For the text-containing cell, return its midpoint in [X, Y] coordinate format. 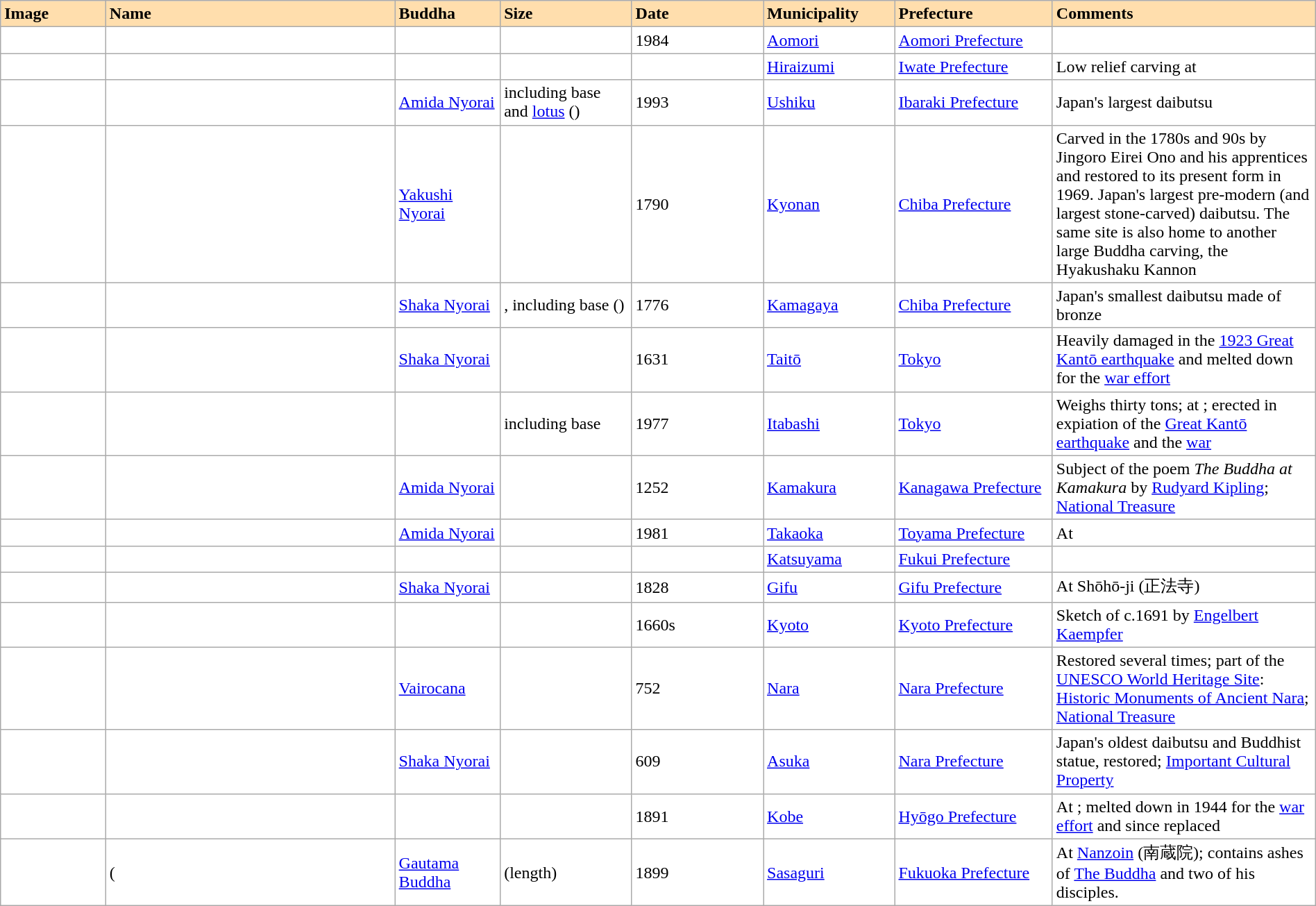
Japan's smallest daibutsu made of bronze [1184, 305]
Kamagaya [829, 305]
including base and lotus () [566, 103]
1899 [697, 872]
1828 [697, 587]
Aomori [829, 40]
1981 [697, 532]
At [1184, 532]
Yakushi Nyorai [448, 204]
Kyonan [829, 204]
1776 [697, 305]
At Shōhō-ji (正法寺) [1184, 587]
Image [53, 14]
Municipality [829, 14]
Heavily damaged in the 1923 Great Kantō earthquake and melted down for the war effort [1184, 360]
Kamakura [829, 487]
Comments [1184, 14]
1891 [697, 816]
1977 [697, 423]
At ; melted down in 1944 for the war effort and since replaced [1184, 816]
( [250, 872]
including base [566, 423]
Iwate Prefecture [973, 67]
1660s [697, 625]
Subject of the poem The Buddha at Kamakura by Rudyard Kipling; National Treasure [1184, 487]
Asuka [829, 762]
1252 [697, 487]
1984 [697, 40]
Fukui Prefecture [973, 559]
752 [697, 689]
Prefecture [973, 14]
Kyoto [829, 625]
Japan's largest daibutsu [1184, 103]
Size [566, 14]
Gifu Prefecture [973, 587]
Hyōgo Prefecture [973, 816]
Takaoka [829, 532]
Aomori Prefecture [973, 40]
Ushiku [829, 103]
Fukuoka Prefecture [973, 872]
Taitō [829, 360]
Kobe [829, 816]
Toyama Prefecture [973, 532]
Gautama Buddha [448, 872]
Buddha [448, 14]
(length) [566, 872]
Itabashi [829, 423]
Low relief carving at [1184, 67]
Kanagawa Prefecture [973, 487]
Japan's oldest daibutsu and Buddhist statue, restored; Important Cultural Property [1184, 762]
Ibaraki Prefecture [973, 103]
At Nanzoin (南蔵院); contains ashes of The Buddha and two of his disciples. [1184, 872]
Name [250, 14]
Katsuyama [829, 559]
Restored several times; part of the UNESCO World Heritage Site: Historic Monuments of Ancient Nara; National Treasure [1184, 689]
Hiraizumi [829, 67]
1790 [697, 204]
, including base () [566, 305]
609 [697, 762]
Nara [829, 689]
1631 [697, 360]
1993 [697, 103]
Gifu [829, 587]
Sasaguri [829, 872]
Weighs thirty tons; at ; erected in expiation of the Great Kantō earthquake and the war [1184, 423]
Kyoto Prefecture [973, 625]
Date [697, 14]
Vairocana [448, 689]
Sketch of c.1691 by Engelbert Kaempfer [1184, 625]
